Detect which cell encompasses the target text, then output its [X, Y] center coordinate. 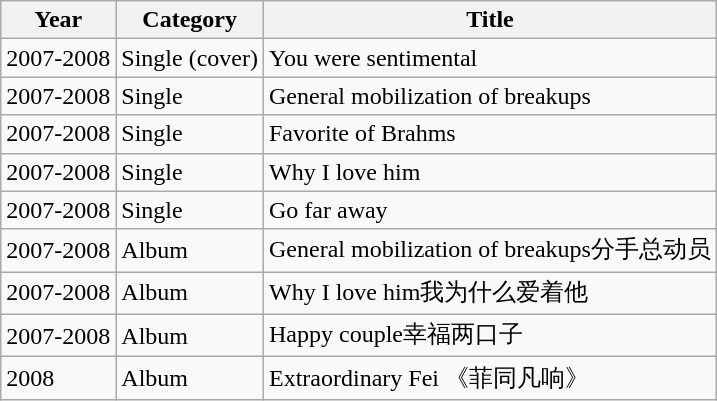
Extraordinary Fei 《菲同凡响》 [490, 378]
Year [58, 20]
General mobilization of breakups分手总动员 [490, 250]
You were sentimental [490, 58]
2008 [58, 378]
Happy couple幸福两口子 [490, 336]
Why I love him [490, 172]
Favorite of Brahms [490, 134]
Title [490, 20]
Go far away [490, 210]
Single (cover) [190, 58]
Category [190, 20]
General mobilization of breakups [490, 96]
Why I love him我为什么爱着他 [490, 294]
